Identify which cell holds the provided text, then report its (X, Y) central coordinate. 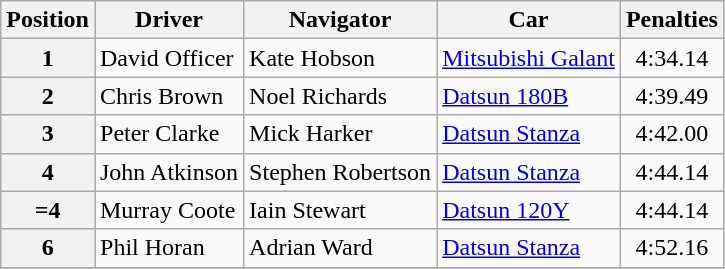
John Atkinson (168, 172)
Noel Richards (340, 96)
Navigator (340, 20)
4 (48, 172)
Kate Hobson (340, 58)
Mitsubishi Galant (529, 58)
4:42.00 (672, 134)
Driver (168, 20)
Iain Stewart (340, 210)
Stephen Robertson (340, 172)
4:52.16 (672, 248)
David Officer (168, 58)
Chris Brown (168, 96)
Phil Horan (168, 248)
Position (48, 20)
Penalties (672, 20)
4:34.14 (672, 58)
3 (48, 134)
2 (48, 96)
Datsun 120Y (529, 210)
Mick Harker (340, 134)
6 (48, 248)
=4 (48, 210)
Adrian Ward (340, 248)
Peter Clarke (168, 134)
Car (529, 20)
1 (48, 58)
4:39.49 (672, 96)
Datsun 180B (529, 96)
Murray Coote (168, 210)
